Return the [x, y] coordinate for the center point of the cell that contains the specified text.  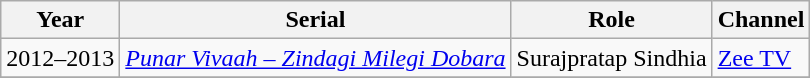
Serial [316, 20]
Surajpratap Sindhia [612, 58]
Role [612, 20]
Zee TV [761, 58]
2012–2013 [60, 58]
Channel [761, 20]
Year [60, 20]
Punar Vivaah – Zindagi Milegi Dobara [316, 58]
